Provide the [x, y] coordinate of the cell's center where the given text is located.  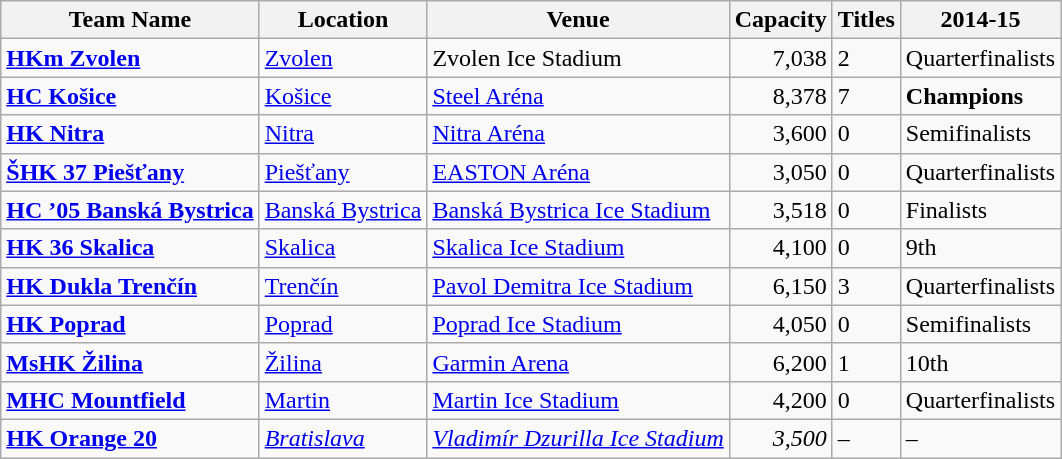
MsHK Žilina [130, 362]
Banská Bystrica Ice Stadium [578, 210]
HKm Zvolen [130, 58]
1 [866, 362]
Bratislava [343, 438]
3,600 [780, 134]
Capacity [780, 20]
Martin Ice Stadium [578, 400]
Zvolen [343, 58]
6,150 [780, 286]
Žilina [343, 362]
Steel Aréna [578, 96]
Poprad Ice Stadium [578, 324]
Piešťany [343, 172]
Champions [980, 96]
Garmin Arena [578, 362]
4,100 [780, 248]
HC Košice [130, 96]
Trenčín [343, 286]
ŠHK 37 Piešťany [130, 172]
2014-15 [980, 20]
Location [343, 20]
Finalists [980, 210]
HC ’05 Banská Bystrica [130, 210]
3,518 [780, 210]
HK Orange 20 [130, 438]
Poprad [343, 324]
4,200 [780, 400]
Team Name [130, 20]
3 [866, 286]
Martin [343, 400]
10th [980, 362]
9th [980, 248]
Skalica [343, 248]
HK Nitra [130, 134]
HK 36 Skalica [130, 248]
8,378 [780, 96]
6,200 [780, 362]
Zvolen Ice Stadium [578, 58]
Titles [866, 20]
7 [866, 96]
HK Dukla Trenčín [130, 286]
Pavol Demitra Ice Stadium [578, 286]
Nitra Aréna [578, 134]
HK Poprad [130, 324]
2 [866, 58]
Vladimír Dzurilla Ice Stadium [578, 438]
3,050 [780, 172]
Nitra [343, 134]
EASTON Aréna [578, 172]
Banská Bystrica [343, 210]
Venue [578, 20]
Skalica Ice Stadium [578, 248]
MHC Mountfield [130, 400]
Košice [343, 96]
3,500 [780, 438]
4,050 [780, 324]
7,038 [780, 58]
